Search for the cell housing the specified text and yield its (x, y) center coordinate. 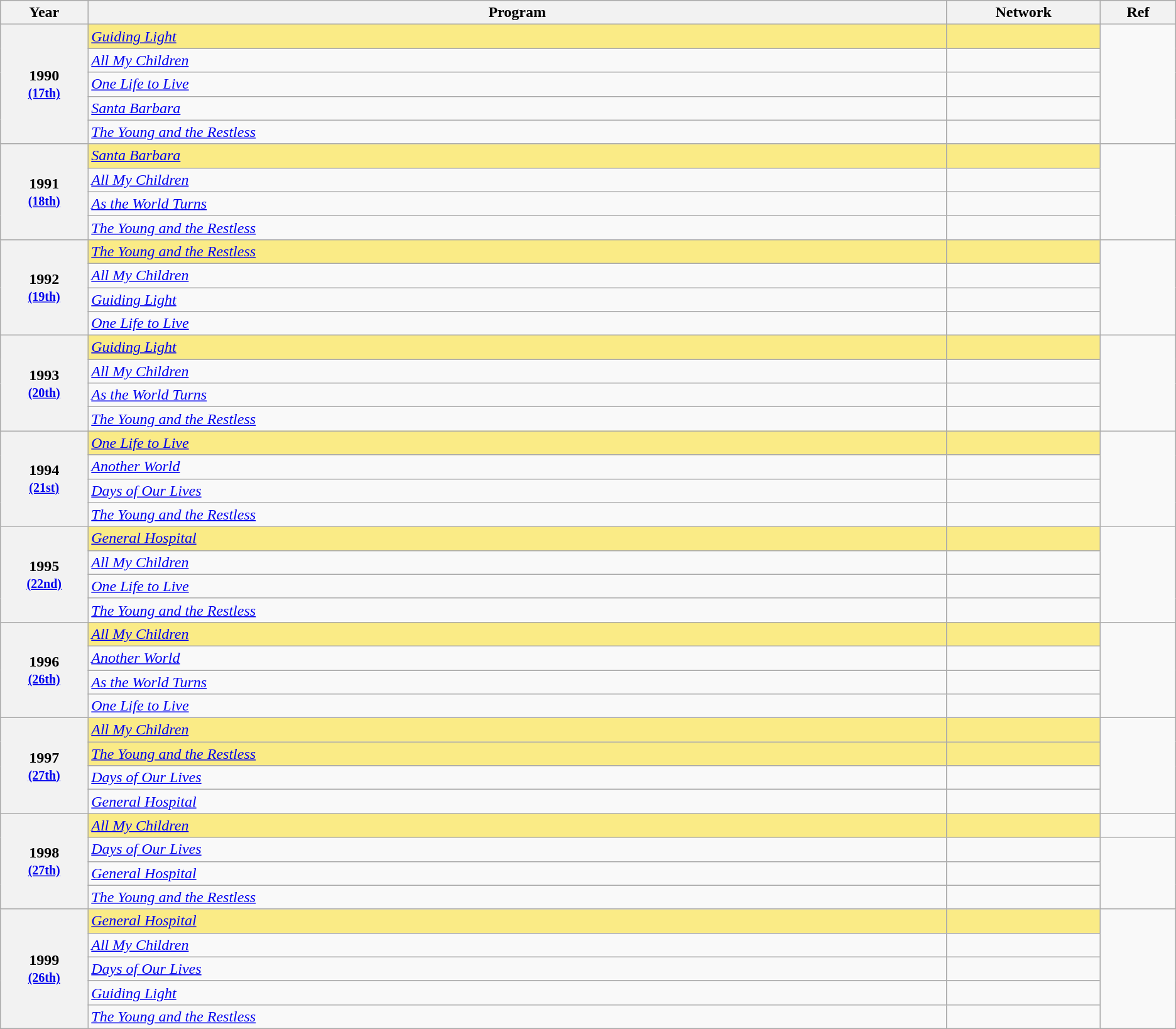
1995 (22nd) (44, 574)
1997 (27th) (44, 766)
Network (1024, 13)
Program (518, 13)
1991 (18th) (44, 192)
1996 (26th) (44, 670)
1990 (17th) (44, 84)
1992 (19th) (44, 287)
1994 (21st) (44, 479)
1993 (20th) (44, 383)
1998 (27th) (44, 861)
1999 (26th) (44, 969)
Year (44, 13)
Ref (1138, 13)
